Output the (X, Y) coordinate of the center of the cell containing the given text.  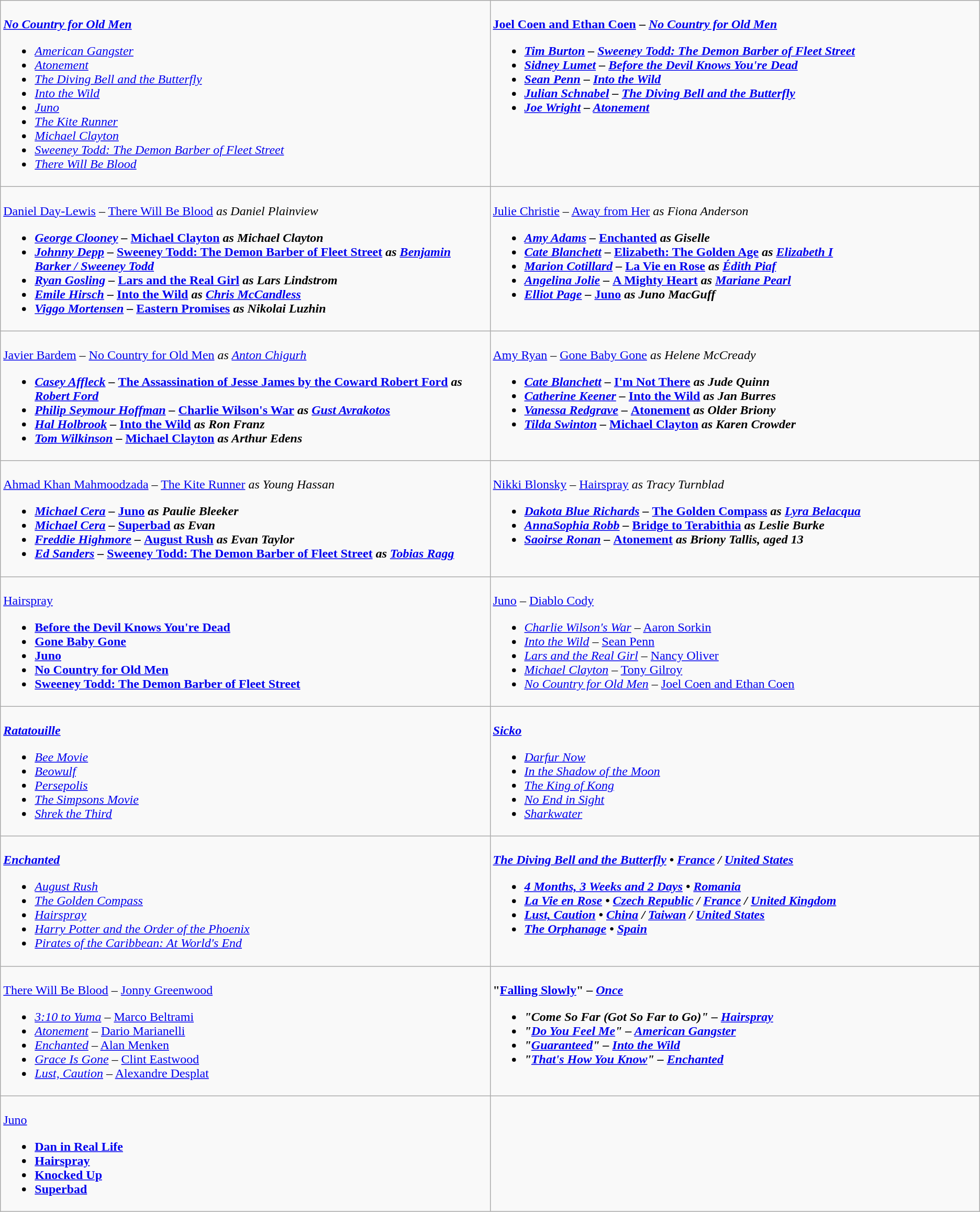
RatatouilleBee MovieBeowulfPersepolisThe Simpsons MovieShrek the Third (245, 771)
EnchantedAugust RushThe Golden CompassHairsprayHarry Potter and the Order of the PhoenixPirates of the Caribbean: At World's End (245, 901)
HairsprayBefore the Devil Knows You're DeadGone Baby GoneJunoNo Country for Old MenSweeney Todd: The Demon Barber of Fleet Street (245, 641)
SickoDarfur NowIn the Shadow of the MoonThe King of KongNo End in SightSharkwater (735, 771)
JunoDan in Real LifeHairsprayKnocked UpSuperbad (245, 1154)
